Return the [X, Y] coordinate for the center point of the cell that contains the specified text.  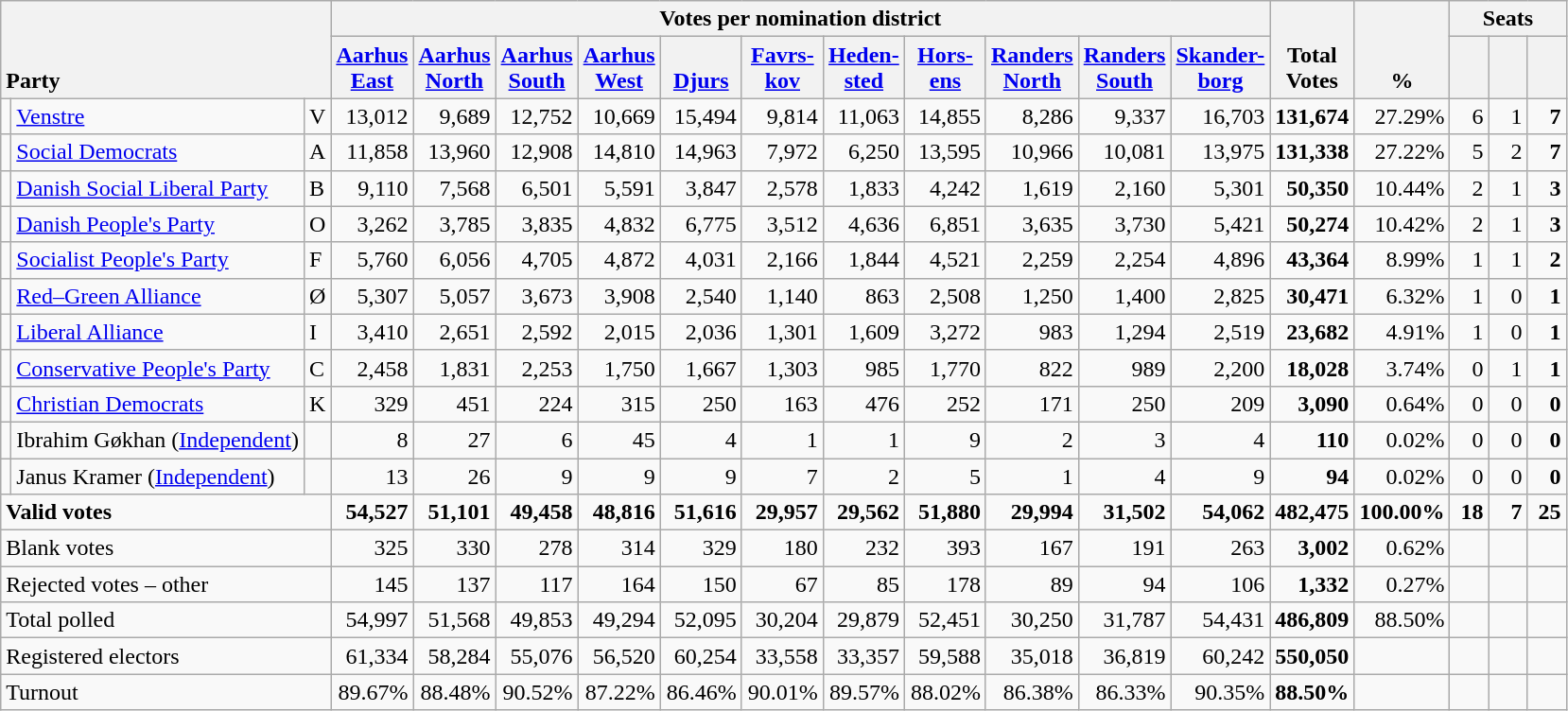
90.35% [1220, 692]
330 [454, 548]
Votes per nomination district [800, 19]
325 [373, 548]
3,908 [618, 296]
10.42% [1402, 224]
1,250 [1032, 296]
Party [166, 49]
Janus Kramer (Independent) [158, 476]
90.01% [782, 692]
3,847 [701, 188]
Red–Green Alliance [158, 296]
2,200 [1220, 368]
1,294 [1124, 332]
33,357 [863, 656]
3,730 [1124, 224]
14,810 [618, 152]
4,832 [618, 224]
1,619 [1032, 188]
Social Democrats [158, 152]
100.00% [1402, 512]
Total Votes [1313, 49]
29,957 [782, 512]
0.62% [1402, 548]
16,703 [1220, 116]
263 [1220, 548]
14,855 [945, 116]
4,896 [1220, 260]
278 [537, 548]
13 [373, 476]
3.74% [1402, 368]
822 [1032, 368]
Skander- borg [1220, 68]
451 [454, 404]
90.52% [537, 692]
180 [782, 548]
27 [454, 440]
59,588 [945, 656]
2,036 [701, 332]
0.64% [1402, 404]
Favrs- kov [782, 68]
56,520 [618, 656]
Randers South [1124, 68]
3,835 [537, 224]
2,825 [1220, 296]
36,819 [1124, 656]
Christian Democrats [158, 404]
4,636 [863, 224]
989 [1124, 368]
87.22% [618, 692]
29,994 [1032, 512]
48,816 [618, 512]
43,364 [1313, 260]
2,578 [782, 188]
51,880 [945, 512]
52,451 [945, 620]
29,879 [863, 620]
86.46% [701, 692]
167 [1032, 548]
2,540 [701, 296]
13,012 [373, 116]
86.38% [1032, 692]
Ø [317, 296]
10.44% [1402, 188]
106 [1220, 584]
137 [454, 584]
60,254 [701, 656]
550,050 [1313, 656]
2,015 [618, 332]
2,519 [1220, 332]
145 [373, 584]
11,063 [863, 116]
7,972 [782, 152]
13,595 [945, 152]
6,851 [945, 224]
476 [863, 404]
2,592 [537, 332]
2,458 [373, 368]
9,337 [1124, 116]
18 [1470, 512]
54,997 [373, 620]
315 [618, 404]
3,262 [373, 224]
26 [454, 476]
1,667 [701, 368]
1,770 [945, 368]
30,471 [1313, 296]
3,512 [782, 224]
54,431 [1220, 620]
2,508 [945, 296]
5,421 [1220, 224]
31,502 [1124, 512]
15,494 [701, 116]
Socialist People's Party [158, 260]
0.27% [1402, 584]
55,076 [537, 656]
1,400 [1124, 296]
Heden- sted [863, 68]
30,250 [1032, 620]
6,056 [454, 260]
2,651 [454, 332]
10,081 [1124, 152]
Ibrahim Gøkhan (Independent) [158, 440]
252 [945, 404]
8.99% [1402, 260]
Danish People's Party [158, 224]
Randers North [1032, 68]
3,410 [373, 332]
13,975 [1220, 152]
224 [537, 404]
2,254 [1124, 260]
178 [945, 584]
31,787 [1124, 620]
K [317, 404]
150 [701, 584]
49,458 [537, 512]
314 [618, 548]
50,274 [1313, 224]
51,101 [454, 512]
11,858 [373, 152]
209 [1220, 404]
4.91% [1402, 332]
1,332 [1313, 584]
Turnout [166, 692]
13,960 [454, 152]
58,284 [454, 656]
6.32% [1402, 296]
983 [1032, 332]
3,272 [945, 332]
163 [782, 404]
131,674 [1313, 116]
Danish Social Liberal Party [158, 188]
Registered electors [166, 656]
3,002 [1313, 548]
191 [1124, 548]
Aarhus North [454, 68]
10,669 [618, 116]
9,689 [454, 116]
8,286 [1032, 116]
54,062 [1220, 512]
1,609 [863, 332]
3,635 [1032, 224]
51,616 [701, 512]
33,558 [782, 656]
4,031 [701, 260]
Aarhus South [537, 68]
45 [618, 440]
3,090 [1313, 404]
1,831 [454, 368]
117 [537, 584]
Aarhus East [373, 68]
O [317, 224]
52,095 [701, 620]
89 [1032, 584]
50,350 [1313, 188]
Conservative People's Party [158, 368]
86.33% [1124, 692]
35,018 [1032, 656]
A [317, 152]
14,963 [701, 152]
49,853 [537, 620]
5,591 [618, 188]
9,110 [373, 188]
8 [373, 440]
51,568 [454, 620]
7,568 [454, 188]
Djurs [701, 68]
5,760 [373, 260]
F [317, 260]
12,908 [537, 152]
Total polled [166, 620]
863 [863, 296]
Seats [1507, 19]
Blank votes [166, 548]
4,521 [945, 260]
67 [782, 584]
171 [1032, 404]
60,242 [1220, 656]
88.48% [454, 692]
25 [1547, 512]
6,775 [701, 224]
Hors- ens [945, 68]
27.29% [1402, 116]
61,334 [373, 656]
2,160 [1124, 188]
482,475 [1313, 512]
5,301 [1220, 188]
Valid votes [166, 512]
Venstre [158, 116]
V [317, 116]
Liberal Alliance [158, 332]
1,833 [863, 188]
Aarhus West [618, 68]
89.67% [373, 692]
5,307 [373, 296]
10,966 [1032, 152]
2,259 [1032, 260]
1,750 [618, 368]
6,250 [863, 152]
1,844 [863, 260]
1,303 [782, 368]
27.22% [1402, 152]
B [317, 188]
54,527 [373, 512]
2,166 [782, 260]
30,204 [782, 620]
88.02% [945, 692]
5,057 [454, 296]
49,294 [618, 620]
18,028 [1313, 368]
89.57% [863, 692]
110 [1313, 440]
I [317, 332]
% [1402, 49]
6,501 [537, 188]
1,140 [782, 296]
2,253 [537, 368]
Rejected votes – other [166, 584]
1,301 [782, 332]
85 [863, 584]
4,872 [618, 260]
164 [618, 584]
131,338 [1313, 152]
C [317, 368]
3,785 [454, 224]
3,673 [537, 296]
23,682 [1313, 332]
486,809 [1313, 620]
4,705 [537, 260]
12,752 [537, 116]
393 [945, 548]
29,562 [863, 512]
232 [863, 548]
985 [863, 368]
9,814 [782, 116]
4,242 [945, 188]
